From the cell containing the given text, extract its center point as (x, y) coordinate. 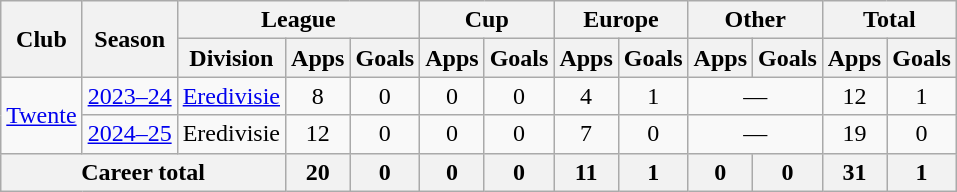
Other (755, 20)
Club (42, 39)
Twente (42, 115)
Cup (487, 20)
4 (586, 96)
Division (231, 58)
Career total (144, 172)
Season (130, 39)
7 (586, 134)
19 (854, 134)
20 (318, 172)
Total (889, 20)
11 (586, 172)
2024–25 (130, 134)
Europe (621, 20)
League (298, 20)
8 (318, 96)
31 (854, 172)
2023–24 (130, 96)
